Output the [X, Y] coordinate of the center of the cell containing the given text.  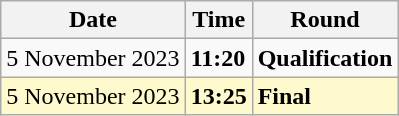
Qualification [325, 58]
Date [93, 20]
Time [218, 20]
Final [325, 96]
Round [325, 20]
11:20 [218, 58]
13:25 [218, 96]
